From the cell containing the given text, extract its center point as [x, y] coordinate. 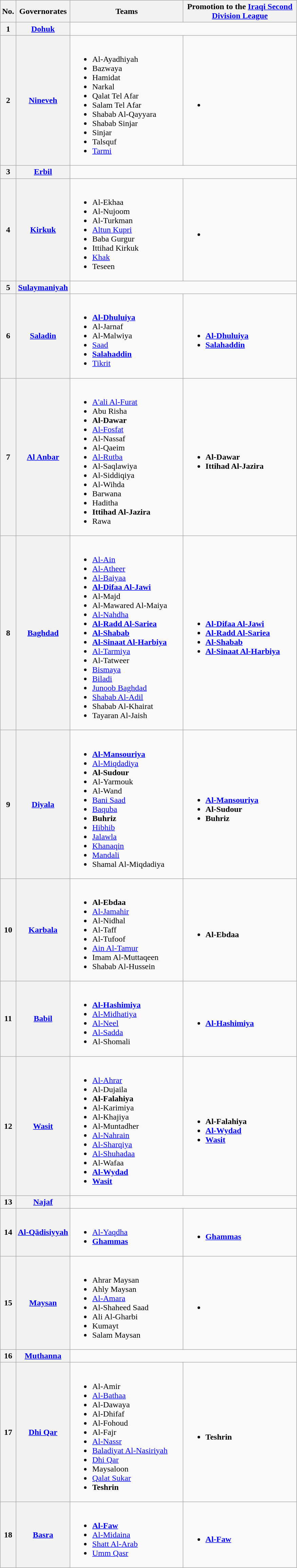
Al-FalahiyaAl-WydadWasit [240, 1126]
Al-Ebdaa [240, 930]
Al-HashimiyaAl-MidhatiyaAl-NeelAl-SaddaAl-Shomali [127, 1018]
Al-DhuluiyaAl-JarnafAl-MalwiyaSaadSalahaddinTikrit [127, 336]
5 [8, 287]
1 [8, 29]
3 [8, 172]
14 [8, 1232]
4 [8, 230]
Governorates [43, 12]
13 [8, 1202]
9 [8, 804]
Diyala [43, 804]
Al-Hashimiya [240, 1018]
Al-Faw [240, 1535]
11 [8, 1018]
12 [8, 1126]
Ahrar MaysanAhly MaysanAl-AmaraAl-Shaheed SaadAli Al-GharbiKumaytSalam Maysan [127, 1303]
7 [8, 457]
Al-AhrarAl-DujailaAl-FalahiyaAl-KarimiyaAl-KhajiyaAl-MuntadherAl-NahrainAl-SharqiyaAl-ShuhadaaAl-WafaaAl-WydadWasit [127, 1126]
Teshrin [240, 1432]
Babil [43, 1018]
Al-DhuluiyaSalahaddin [240, 336]
Al-FawAl-MidainaShatt Al-ArabUmm Qasr [127, 1535]
Al-Difaa Al-JawiAl-Radd Al-SarieaAl-ShababAl-Sinaat Al-Harbiya [240, 633]
15 [8, 1303]
A'ali Al-FuratAbu RishaAl-DawarAl-FosfatAl-NassafAl-QaeimAl-RutbaAl-SaqlawiyaAl-SiddiqiyaAl-WihdaBarwanaHadithaIttihad Al-JaziraRawa [127, 457]
Muthanna [43, 1356]
No. [8, 12]
10 [8, 930]
Sulaymaniyah [43, 287]
Al-Qādisiyyah [43, 1232]
2 [8, 101]
Baghdad [43, 633]
Dhi Qar [43, 1432]
6 [8, 336]
Dohuk [43, 29]
Basra [43, 1535]
Ghammas [240, 1232]
Al-MansouriyaAl-SudourBuhriz [240, 804]
Najaf [43, 1202]
Karbala [43, 930]
Al Anbar [43, 457]
Al-MansouriyaAl-MiqdadiyaAl-SudourAl-YarmoukAl-WandBani SaadBaqubaBuhrizHibhibJalawlaKhanaqinMandaliShamal Al-Miqdadiya [127, 804]
Al-DawarIttihad Al-Jazira [240, 457]
Erbil [43, 172]
Al-EbdaaAl-JamahirAl-NidhalAl-TaffAl-TufoofAin Al-TamurImam Al-MuttaqeenShabab Al-Hussein [127, 930]
Kirkuk [43, 230]
Saladin [43, 336]
Maysan [43, 1303]
Al-AmirAl-BathaaAl-DawayaAl-DhifafAl-FohoudAl-FajrAl-NassrBaladiyat Al-NasiriyahDhi QarMaysaloonQalat SukarTeshrin [127, 1432]
Wasit [43, 1126]
Teams [127, 12]
Nineveh [43, 101]
Promotion to the Iraqi Second Division League [240, 12]
16 [8, 1356]
Al-EkhaaAl-NujoomAl-TurkmanAltun KupriBaba GurgurIttihad KirkukKhakTeseen [127, 230]
Al-AyadhiyahBazwayaHamidatNarkalQalat Tel AfarSalam Tel AfarShabab Al-QayyaraShabab SinjarSinjarTalsqufTarmi [127, 101]
Al-YaqdhaGhammas [127, 1232]
17 [8, 1432]
8 [8, 633]
18 [8, 1535]
